From the cell containing the given text, extract its center point as [X, Y] coordinate. 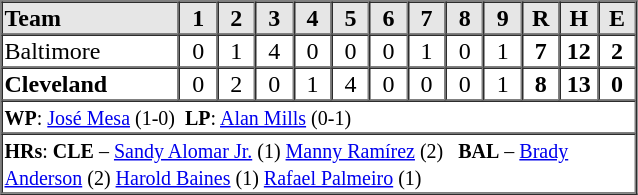
Team [91, 18]
12 [579, 50]
HRs: CLE – Sandy Alomar Jr. (1) Manny Ramírez (2) BAL – Brady Anderson (2) Harold Baines (1) Rafael Palmeiro (1) [319, 164]
E [617, 18]
H [579, 18]
9 [503, 18]
R [541, 18]
13 [579, 84]
6 [388, 18]
WP: José Mesa (1-0) LP: Alan Mills (0-1) [319, 116]
5 [350, 18]
Cleveland [91, 84]
3 [274, 18]
Baltimore [91, 50]
